Extract the (x, y) coordinate from the center of the cell holding the provided text.  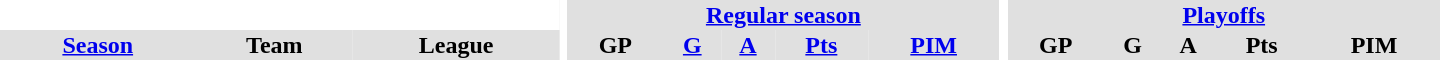
Team (274, 45)
Playoffs (1224, 15)
Regular season (783, 15)
League (456, 45)
Season (98, 45)
